Pinpoint the cell where the given text exists, returning its [x, y] midpoint coordinate. 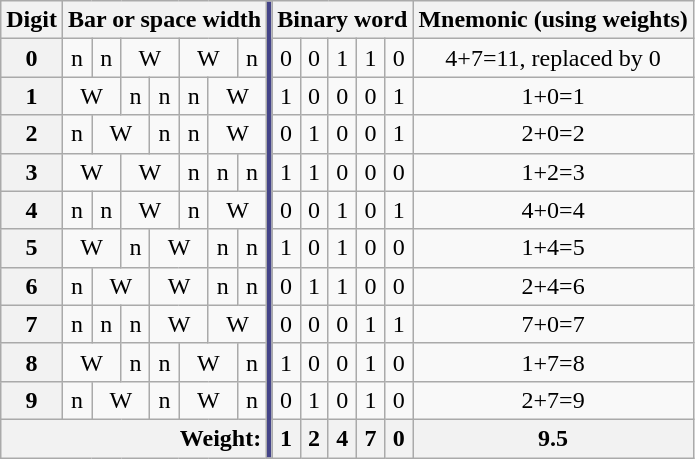
Mnemonic (using weights) [553, 20]
8 [32, 362]
4+0=4 [553, 210]
1+4=5 [553, 248]
5 [32, 248]
1+2=3 [553, 172]
1+0=1 [553, 96]
2+7=9 [553, 400]
9.5 [553, 438]
3 [32, 172]
Binary word [342, 20]
4+7=11, replaced by 0 [553, 58]
6 [32, 286]
7+0=7 [553, 324]
2+4=6 [553, 286]
1+7=8 [553, 362]
Bar or space width [164, 20]
Digit [32, 20]
9 [32, 400]
2+0=2 [553, 134]
Weight: [134, 438]
